Provide the (X, Y) coordinate of the cell's center where the given text is located.  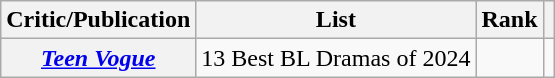
Rank (510, 20)
Critic/Publication (98, 20)
Teen Vogue (98, 58)
13 Best BL Dramas of 2024 (336, 58)
List (336, 20)
